For the text-containing cell, return its midpoint in (X, Y) coordinate format. 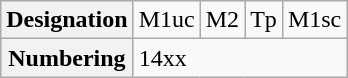
14xx (240, 58)
M1sc (314, 20)
Designation (67, 20)
M2 (222, 20)
Numbering (67, 58)
M1uc (166, 20)
Tp (264, 20)
